Scan for the cell matching the given text and deliver its (X, Y) coordinate at center. 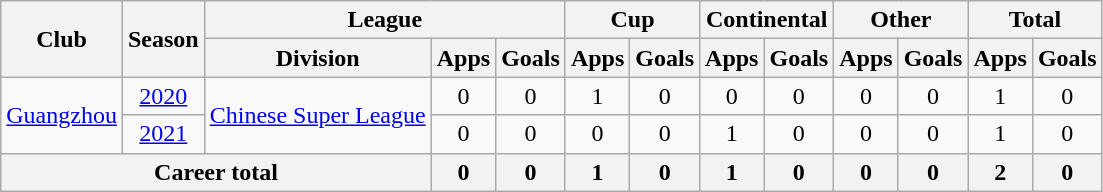
Chinese Super League (318, 115)
Continental (767, 20)
Club (62, 39)
Cup (632, 20)
Division (318, 58)
2021 (163, 134)
Season (163, 39)
Guangzhou (62, 115)
Total (1035, 20)
2020 (163, 96)
Other (901, 20)
League (384, 20)
Career total (216, 172)
2 (1000, 172)
